Scan for the cell matching the given text and deliver its [x, y] coordinate at center. 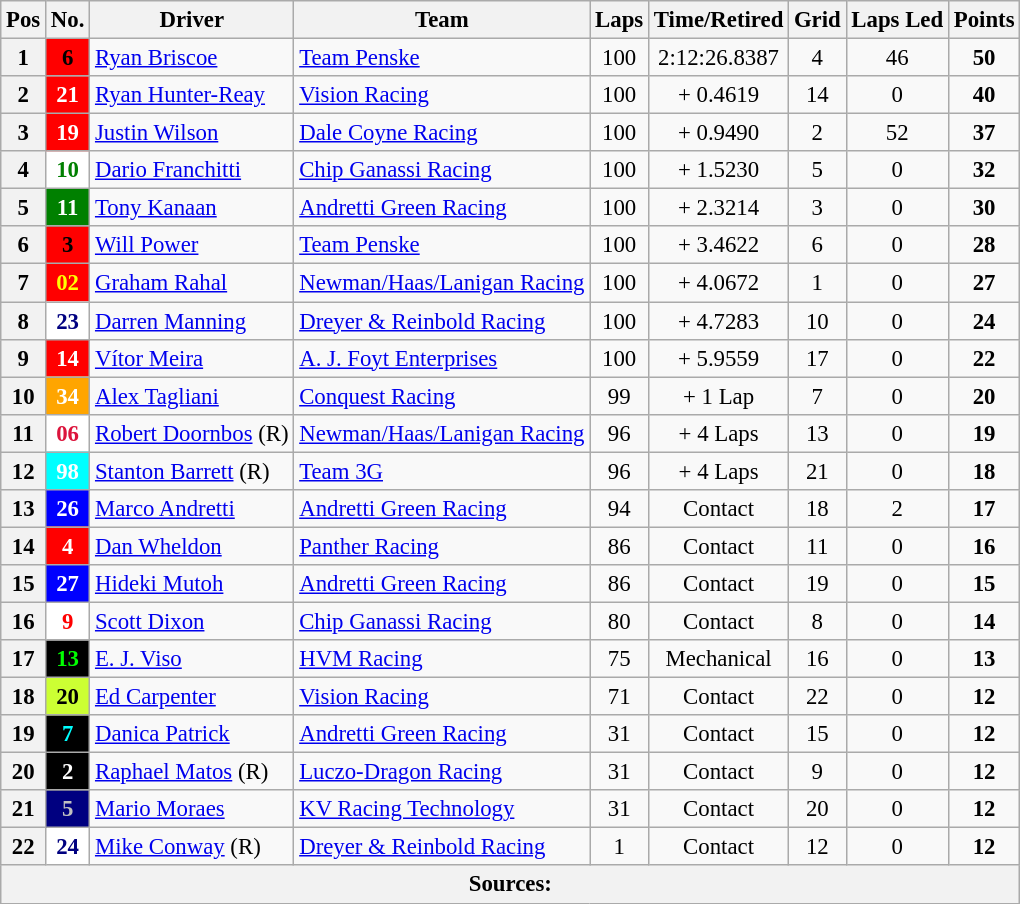
Points [984, 20]
Vítor Meira [192, 358]
Dan Wheldon [192, 546]
02 [68, 283]
Hideki Mutoh [192, 584]
52 [897, 133]
Conquest Racing [442, 396]
KV Racing Technology [442, 809]
Raphael Matos (R) [192, 772]
50 [984, 58]
99 [620, 396]
Darren Manning [192, 321]
94 [620, 509]
28 [984, 245]
Ed Carpenter [192, 697]
Robert Doornbos (R) [192, 433]
98 [68, 471]
E. J. Viso [192, 659]
Time/Retired [719, 20]
26 [68, 509]
Team 3G [442, 471]
Ryan Hunter-Reay [192, 95]
Justin Wilson [192, 133]
46 [897, 58]
32 [984, 170]
Stanton Barrett (R) [192, 471]
23 [68, 321]
Alex Tagliani [192, 396]
+ 3.4622 [719, 245]
75 [620, 659]
Tony Kanaan [192, 208]
80 [620, 621]
+ 5.9559 [719, 358]
Grid [818, 20]
Will Power [192, 245]
06 [68, 433]
Dale Coyne Racing [442, 133]
No. [68, 20]
37 [984, 133]
+ 4.7283 [719, 321]
+ 1 Lap [719, 396]
Laps [620, 20]
Marco Andretti [192, 509]
71 [620, 697]
Pos [24, 20]
Mechanical [719, 659]
+ 2.3214 [719, 208]
+ 0.9490 [719, 133]
40 [984, 95]
Mario Moraes [192, 809]
Mike Conway (R) [192, 847]
Panther Racing [442, 546]
34 [68, 396]
+ 1.5230 [719, 170]
Scott Dixon [192, 621]
Luczo-Dragon Racing [442, 772]
Team [442, 20]
Graham Rahal [192, 283]
Driver [192, 20]
Laps Led [897, 20]
+ 0.4619 [719, 95]
30 [984, 208]
A. J. Foyt Enterprises [442, 358]
HVM Racing [442, 659]
Danica Patrick [192, 734]
Ryan Briscoe [192, 58]
+ 4.0672 [719, 283]
Dario Franchitti [192, 170]
Sources: [510, 885]
2:12:26.8387 [719, 58]
